From the cell containing the given text, extract its center point as (x, y) coordinate. 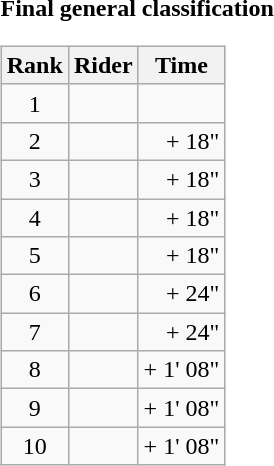
4 (34, 217)
2 (34, 141)
10 (34, 446)
5 (34, 256)
9 (34, 408)
Rank (34, 65)
7 (34, 332)
Rider (103, 65)
3 (34, 179)
6 (34, 294)
Time (182, 65)
8 (34, 370)
1 (34, 103)
